Output the [X, Y] coordinate of the center of the cell containing the given text.  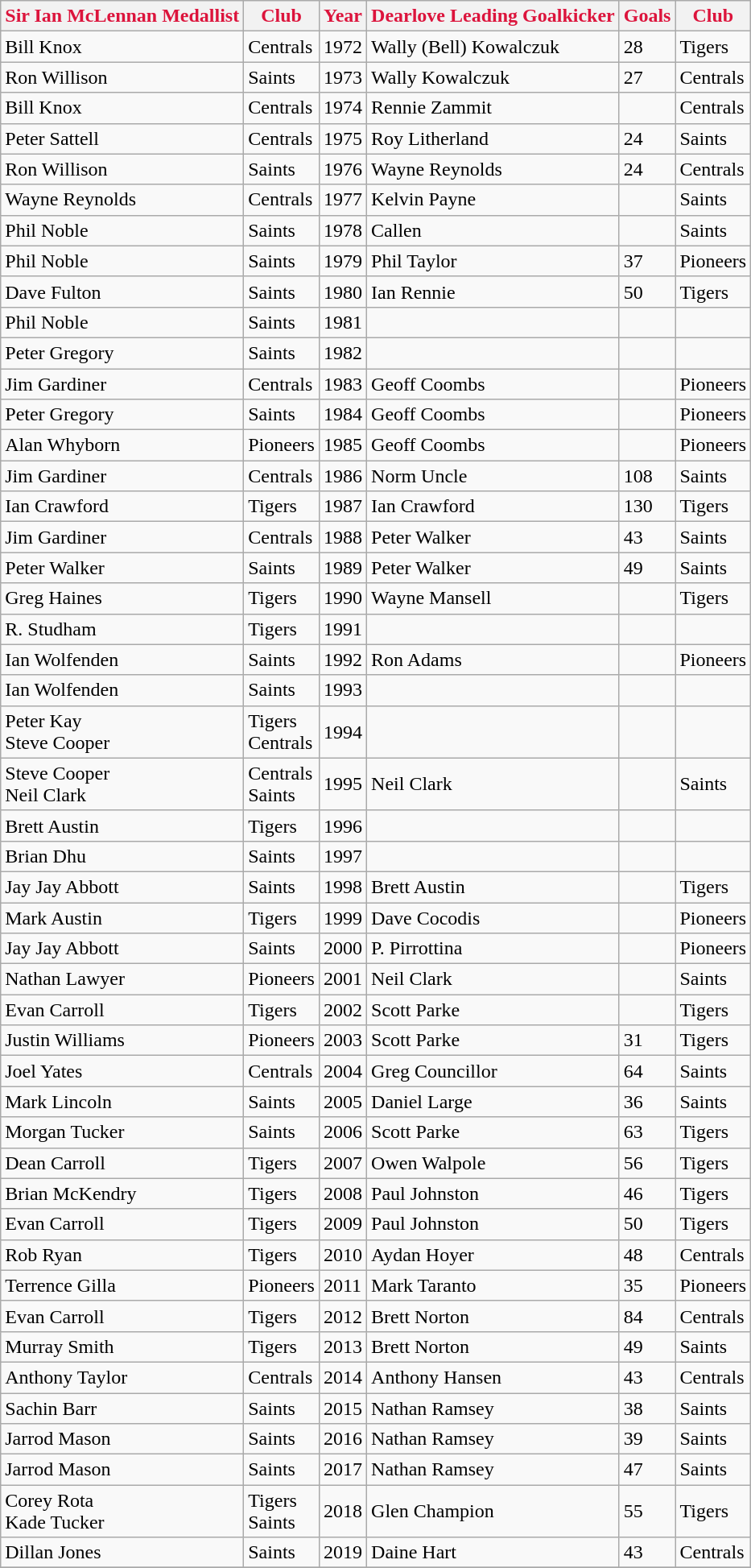
31 [647, 1041]
CentralsSaints [282, 784]
Glen Champion [493, 1511]
Dillan Jones [122, 1553]
38 [647, 1409]
35 [647, 1285]
Dave Cocodis [493, 917]
2019 [343, 1553]
47 [647, 1470]
Peter Sattell [122, 139]
Year [343, 16]
36 [647, 1102]
1974 [343, 108]
Aydan Hoyer [493, 1255]
Murray Smith [122, 1347]
Owen Walpole [493, 1163]
1994 [343, 731]
Daine Hart [493, 1553]
1999 [343, 917]
1977 [343, 200]
P. Pirrottina [493, 949]
1973 [343, 77]
Roy Litherland [493, 139]
2000 [343, 949]
46 [647, 1194]
2013 [343, 1347]
1984 [343, 415]
Phil Taylor [493, 261]
Rennie Zammit [493, 108]
Wayne Mansell [493, 598]
1986 [343, 476]
Brian McKendry [122, 1194]
Peter KaySteve Cooper [122, 731]
1985 [343, 445]
Daniel Large [493, 1102]
Ian Rennie [493, 292]
2004 [343, 1071]
Greg Haines [122, 598]
TigersSaints [282, 1511]
2003 [343, 1041]
Wally Kowalczuk [493, 77]
48 [647, 1255]
Wally (Bell) Kowalczuk [493, 47]
108 [647, 476]
Morgan Tucker [122, 1132]
Brian Dhu [122, 856]
27 [647, 77]
Greg Councillor [493, 1071]
2017 [343, 1470]
Anthony Hansen [493, 1377]
2018 [343, 1511]
TigersCentrals [282, 731]
Callen [493, 230]
56 [647, 1163]
1979 [343, 261]
1978 [343, 230]
1997 [343, 856]
1976 [343, 169]
1989 [343, 568]
1991 [343, 629]
63 [647, 1132]
2008 [343, 1194]
Mark Austin [122, 917]
2012 [343, 1316]
1990 [343, 598]
1988 [343, 537]
2002 [343, 1010]
Kelvin Payne [493, 200]
130 [647, 507]
Nathan Lawyer [122, 979]
Norm Uncle [493, 476]
2014 [343, 1377]
2009 [343, 1224]
2005 [343, 1102]
Rob Ryan [122, 1255]
R. Studham [122, 629]
Mark Lincoln [122, 1102]
Steve CooperNeil Clark [122, 784]
37 [647, 261]
Terrence Gilla [122, 1285]
Alan Whyborn [122, 445]
1996 [343, 825]
1992 [343, 660]
55 [647, 1511]
Ron Adams [493, 660]
Joel Yates [122, 1071]
1972 [343, 47]
1975 [343, 139]
1980 [343, 292]
2011 [343, 1285]
1987 [343, 507]
1981 [343, 322]
Anthony Taylor [122, 1377]
2016 [343, 1439]
Dearlove Leading Goalkicker [493, 16]
64 [647, 1071]
28 [647, 47]
2010 [343, 1255]
2001 [343, 979]
2006 [343, 1132]
2015 [343, 1409]
39 [647, 1439]
Corey RotaKade Tucker [122, 1511]
2007 [343, 1163]
Goals [647, 16]
1993 [343, 690]
1998 [343, 887]
Mark Taranto [493, 1285]
1982 [343, 353]
Justin Williams [122, 1041]
84 [647, 1316]
1983 [343, 384]
1995 [343, 784]
Sir Ian McLennan Medallist [122, 16]
Dean Carroll [122, 1163]
Sachin Barr [122, 1409]
Dave Fulton [122, 292]
